For the text-containing cell, return its midpoint in [x, y] coordinate format. 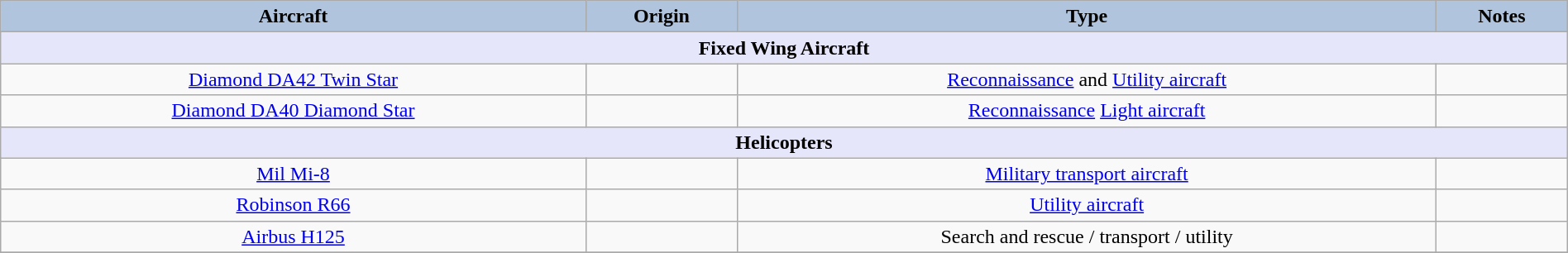
Robinson R66 [294, 205]
Utility aircraft [1087, 205]
Type [1087, 17]
Airbus H125 [294, 236]
Helicopters [784, 142]
Search and rescue / transport / utility [1087, 236]
Mil Mi-8 [294, 174]
Notes [1502, 17]
Reconnaissance and Utility aircraft [1087, 79]
Military transport aircraft [1087, 174]
Diamond DA42 Twin Star [294, 79]
Origin [662, 17]
Diamond DA40 Diamond Star [294, 111]
Aircraft [294, 17]
Fixed Wing Aircraft [784, 48]
Reconnaissance Light aircraft [1087, 111]
